Return [x, y] of the center of cell containing provided text 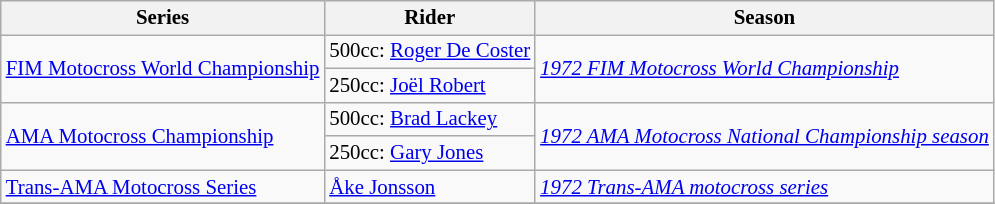
500cc: Roger De Coster [430, 51]
Åke Jonsson [430, 187]
250cc: Joël Robert [430, 85]
500cc: Brad Lackey [430, 119]
1972 AMA Motocross National Championship season [764, 136]
1972 Trans-AMA motocross series [764, 187]
Trans-AMA Motocross Series [163, 187]
Rider [430, 18]
1972 FIM Motocross World Championship [764, 68]
AMA Motocross Championship [163, 136]
Series [163, 18]
Season [764, 18]
250cc: Gary Jones [430, 153]
FIM Motocross World Championship [163, 68]
